Provide the (X, Y) coordinate of the cell's center where the given text is located.  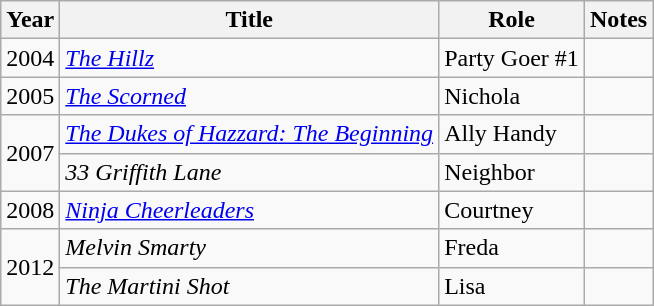
Role (512, 20)
Ally Handy (512, 134)
The Scorned (250, 96)
Party Goer #1 (512, 58)
Ninja Cheerleaders (250, 210)
The Martini Shot (250, 286)
2012 (30, 267)
Title (250, 20)
Neighbor (512, 172)
Melvin Smarty (250, 248)
Freda (512, 248)
2005 (30, 96)
Year (30, 20)
33 Griffith Lane (250, 172)
Lisa (512, 286)
The Dukes of Hazzard: The Beginning (250, 134)
2007 (30, 153)
Courtney (512, 210)
The Hillz (250, 58)
2004 (30, 58)
2008 (30, 210)
Nichola (512, 96)
Notes (618, 20)
